Determine the (x, y) coordinate at the center of the cell enclosing the given text.  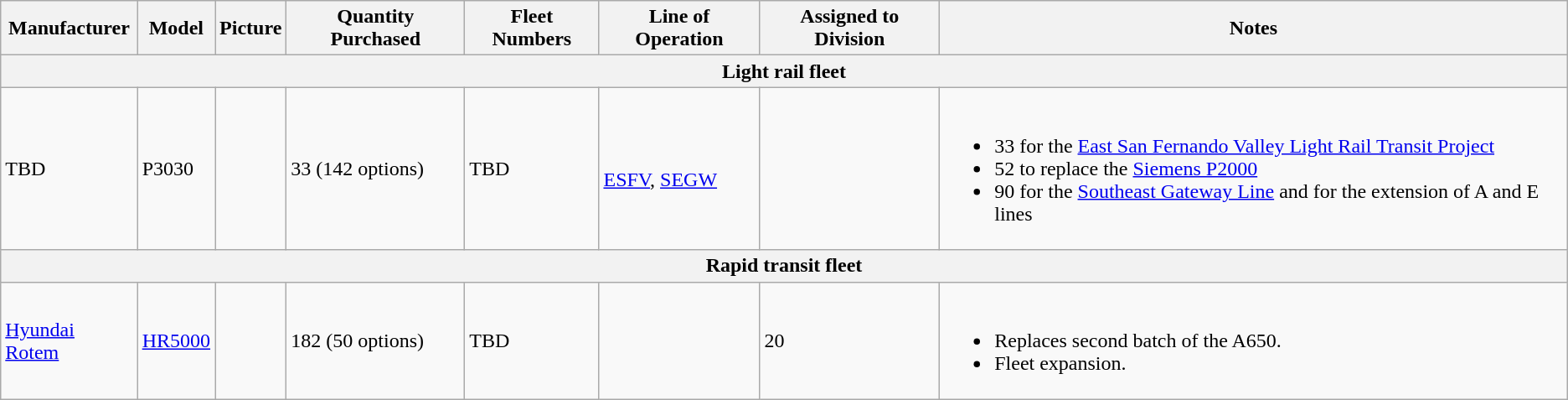
Light rail fleet (784, 71)
Picture (251, 29)
Line of Operation (679, 29)
Quantity Purchased (375, 29)
P3030 (176, 169)
Rapid transit fleet (784, 266)
HR5000 (176, 340)
182 (50 options) (375, 340)
33 (142 options) (375, 169)
Fleet Numbers (532, 29)
ESFV, SEGW (679, 169)
Assigned to Division (849, 29)
Hyundai Rotem (69, 340)
Model (176, 29)
20 (849, 340)
Replaces second batch of the A650.Fleet expansion. (1254, 340)
Notes (1254, 29)
Manufacturer (69, 29)
